Search for the cell housing the specified text and yield its [X, Y] center coordinate. 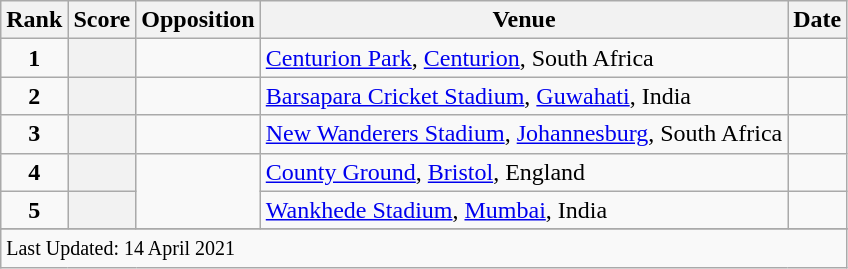
County Ground, Bristol, England [524, 172]
1 [34, 58]
Opposition [198, 20]
Date [818, 20]
Wankhede Stadium, Mumbai, India [524, 210]
Venue [524, 20]
Score [102, 20]
2 [34, 96]
3 [34, 134]
Last Updated: 14 April 2021 [424, 248]
4 [34, 172]
Barsapara Cricket Stadium, Guwahati, India [524, 96]
Centurion Park, Centurion, South Africa [524, 58]
5 [34, 210]
Rank [34, 20]
New Wanderers Stadium, Johannesburg, South Africa [524, 134]
